From the cell containing the given text, extract its center point as (X, Y) coordinate. 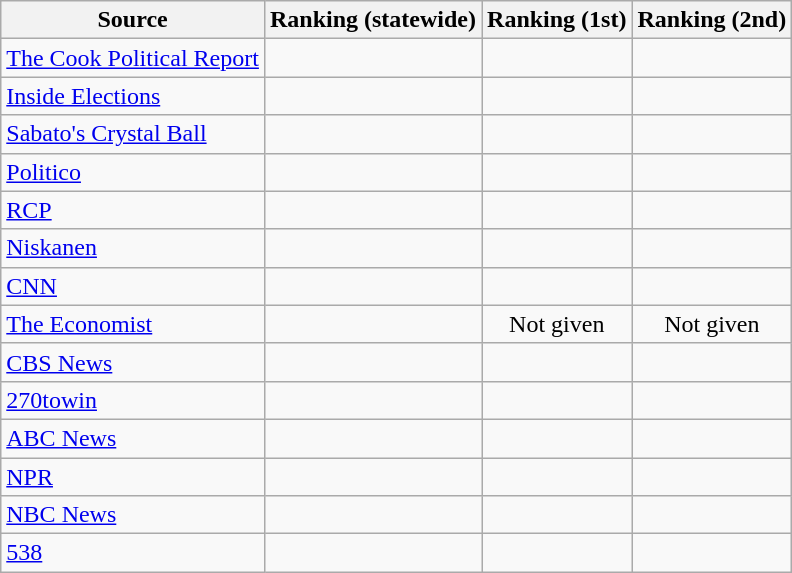
The Economist (133, 324)
Politico (133, 172)
CNN (133, 286)
NBC News (133, 515)
Ranking (2nd) (712, 20)
The Cook Political Report (133, 58)
538 (133, 553)
Source (133, 20)
Ranking (1st) (557, 20)
Inside Elections (133, 96)
Sabato's Crystal Ball (133, 134)
Niskanen (133, 248)
NPR (133, 477)
CBS News (133, 362)
270towin (133, 400)
Ranking (statewide) (372, 20)
ABC News (133, 438)
RCP (133, 210)
